Search for the cell housing the specified text and yield its [X, Y] center coordinate. 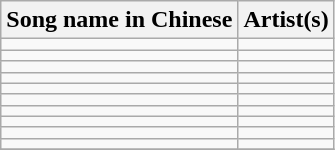
Artist(s) [286, 20]
Song name in Chinese [120, 20]
